Extract the (X, Y) coordinate from the center of the cell holding the provided text.  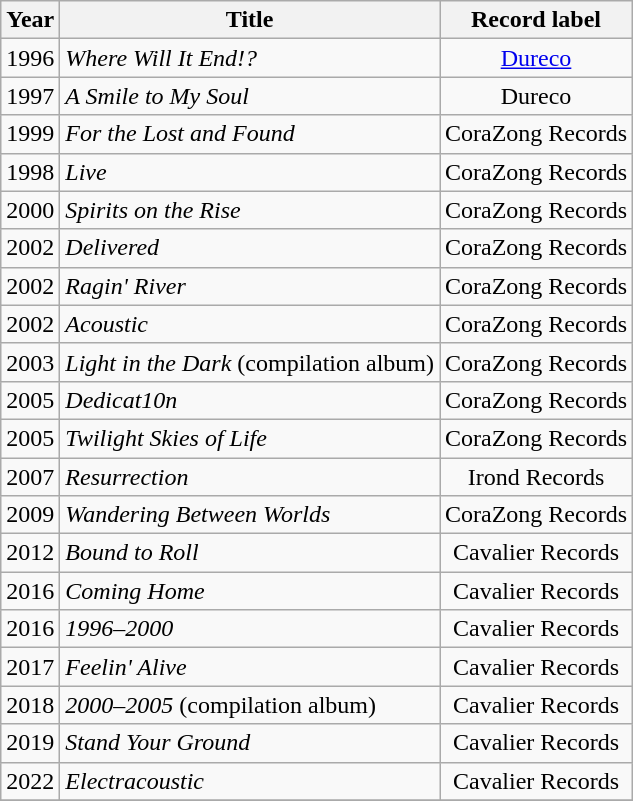
Record label (536, 20)
1999 (30, 134)
2000 (30, 210)
Year (30, 20)
Delivered (250, 248)
2022 (30, 781)
2000–2005 (compilation album) (250, 705)
For the Lost and Found (250, 134)
Title (250, 20)
2003 (30, 362)
Stand Your Ground (250, 743)
Wandering Between Worlds (250, 515)
Twilight Skies of Life (250, 438)
Light in the Dark (compilation album) (250, 362)
Acoustic (250, 324)
Resurrection (250, 477)
Where Will It End!? (250, 58)
2012 (30, 553)
A Smile to My Soul (250, 96)
2009 (30, 515)
2018 (30, 705)
1996 (30, 58)
Ragin' River (250, 286)
Spirits on the Rise (250, 210)
1996–2000 (250, 629)
1997 (30, 96)
Bound to Roll (250, 553)
Electracoustic (250, 781)
2017 (30, 667)
Coming Home (250, 591)
2007 (30, 477)
Feelin' Alive (250, 667)
Irond Records (536, 477)
Live (250, 172)
1998 (30, 172)
2019 (30, 743)
Dedicat10n (250, 400)
